Provide the (X, Y) coordinate of the cell's center where the given text is located.  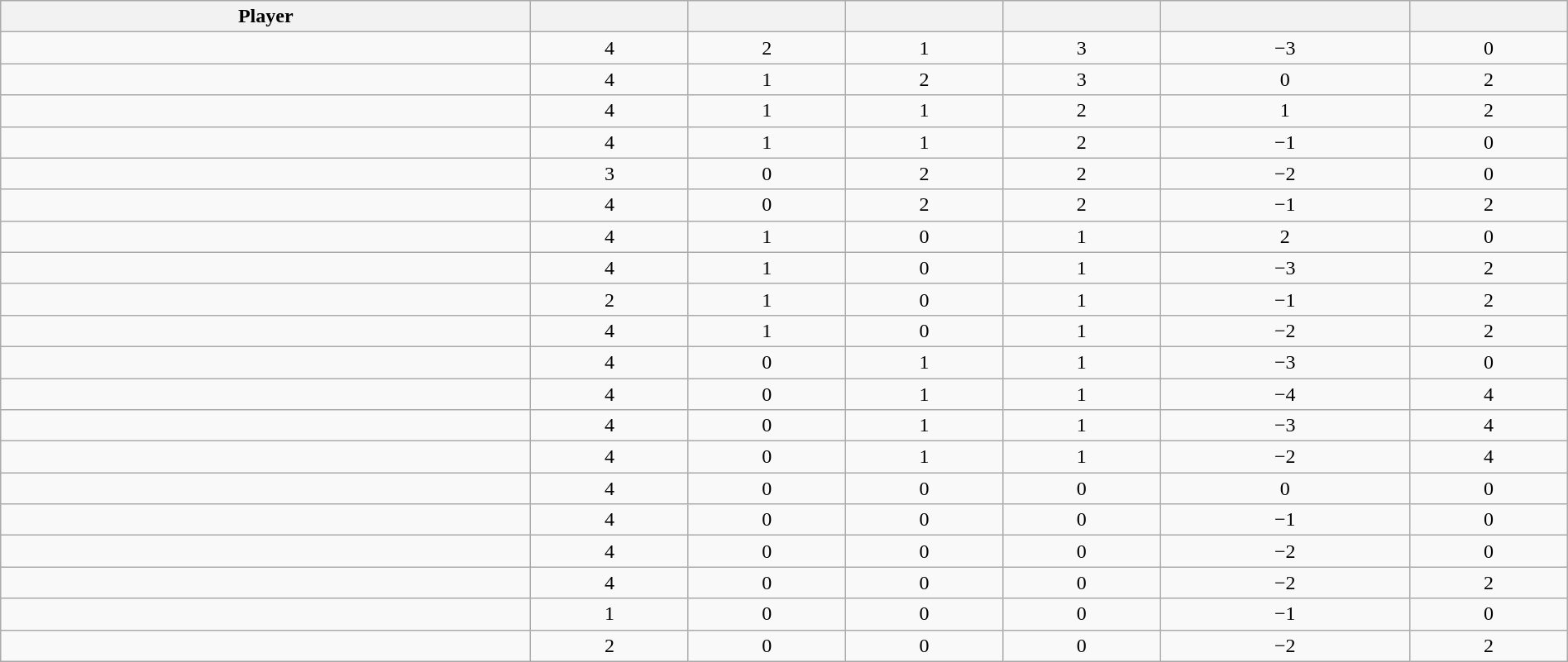
−4 (1285, 394)
Player (266, 17)
